Find where the given text appears and provide that cell's center as [X, Y] coordinate. 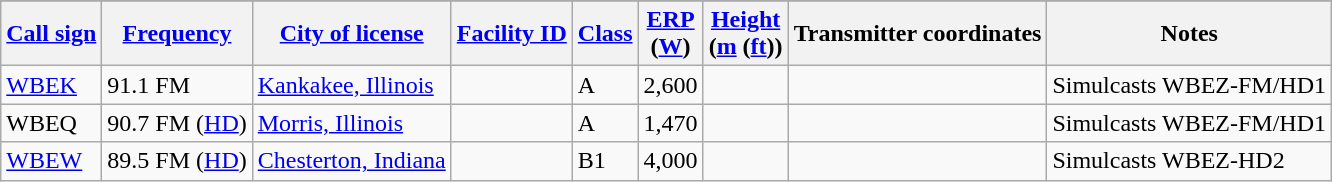
Simulcasts WBEZ-HD2 [1190, 161]
Notes [1190, 34]
B1 [605, 161]
4,000 [670, 161]
Kankakee, Illinois [352, 85]
ERP(W) [670, 34]
89.5 FM (HD) [177, 161]
Chesterton, Indiana [352, 161]
91.1 FM [177, 85]
WBEQ [52, 123]
City of license [352, 34]
Transmitter coordinates [918, 34]
Class [605, 34]
90.7 FM (HD) [177, 123]
Call sign [52, 34]
Facility ID [512, 34]
Frequency [177, 34]
WBEW [52, 161]
Height(m (ft)) [746, 34]
Morris, Illinois [352, 123]
2,600 [670, 85]
1,470 [670, 123]
WBEK [52, 85]
